Return [x, y] of the center of cell containing provided text 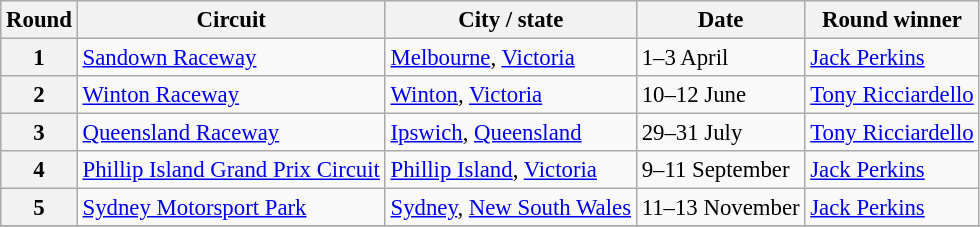
10–12 June [720, 95]
Ipswich, Queensland [510, 133]
Circuit [231, 20]
9–11 September [720, 170]
Phillip Island Grand Prix Circuit [231, 170]
Date [720, 20]
Phillip Island, Victoria [510, 170]
Sydney, New South Wales [510, 208]
4 [39, 170]
Winton, Victoria [510, 95]
Sydney Motorsport Park [231, 208]
Queensland Raceway [231, 133]
City / state [510, 20]
11–13 November [720, 208]
Melbourne, Victoria [510, 58]
Round [39, 20]
29–31 July [720, 133]
1 [39, 58]
Winton Raceway [231, 95]
Sandown Raceway [231, 58]
1–3 April [720, 58]
Round winner [892, 20]
5 [39, 208]
2 [39, 95]
3 [39, 133]
